Locate the cell with the specified text and output its (X, Y) center coordinate. 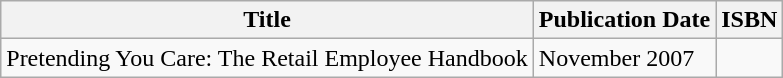
Pretending You Care: The Retail Employee Handbook (268, 58)
November 2007 (624, 58)
Publication Date (624, 20)
ISBN (750, 20)
Title (268, 20)
